Find where the given text appears and provide that cell's center as (X, Y) coordinate. 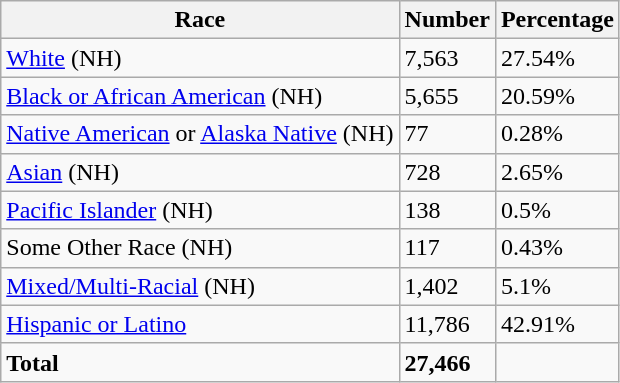
5.1% (557, 286)
2.65% (557, 172)
77 (447, 134)
27,466 (447, 362)
728 (447, 172)
Native American or Alaska Native (NH) (200, 134)
7,563 (447, 58)
20.59% (557, 96)
Number (447, 20)
Mixed/Multi-Racial (NH) (200, 286)
Percentage (557, 20)
Pacific Islander (NH) (200, 210)
White (NH) (200, 58)
0.5% (557, 210)
0.28% (557, 134)
1,402 (447, 286)
11,786 (447, 324)
0.43% (557, 248)
117 (447, 248)
Black or African American (NH) (200, 96)
138 (447, 210)
5,655 (447, 96)
Total (200, 362)
Asian (NH) (200, 172)
27.54% (557, 58)
Some Other Race (NH) (200, 248)
Race (200, 20)
Hispanic or Latino (200, 324)
42.91% (557, 324)
